Detect which cell encompasses the target text, then output its [X, Y] center coordinate. 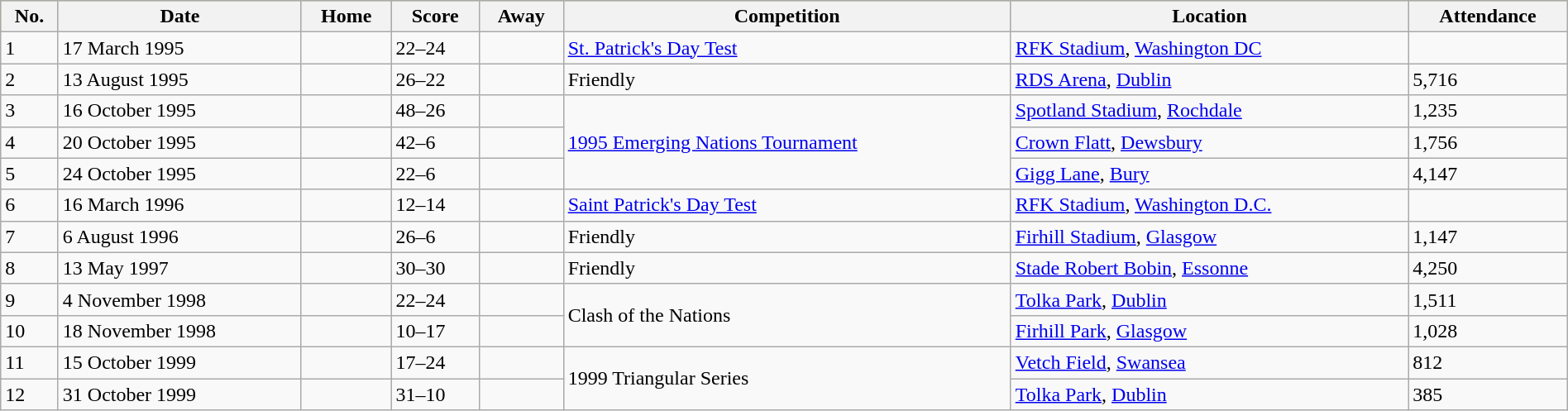
4,147 [1488, 174]
Crown Flatt, Dewsbury [1209, 142]
26–6 [435, 237]
St. Patrick's Day Test [787, 48]
Home [346, 17]
Gigg Lane, Bury [1209, 174]
16 October 1995 [179, 111]
Attendance [1488, 17]
22–6 [435, 174]
17–24 [435, 362]
812 [1488, 362]
13 August 1995 [179, 79]
RFK Stadium, Washington D.C. [1209, 205]
12 [30, 394]
30–30 [435, 268]
10 [30, 331]
Away [521, 17]
12–14 [435, 205]
Spotland Stadium, Rochdale [1209, 111]
Competition [787, 17]
Firhill Stadium, Glasgow [1209, 237]
Date [179, 17]
16 March 1996 [179, 205]
1995 Emerging Nations Tournament [787, 142]
20 October 1995 [179, 142]
31–10 [435, 394]
7 [30, 237]
18 November 1998 [179, 331]
4,250 [1488, 268]
1,756 [1488, 142]
1999 Triangular Series [787, 378]
8 [30, 268]
1,511 [1488, 299]
26–22 [435, 79]
Vetch Field, Swansea [1209, 362]
1,028 [1488, 331]
Saint Patrick's Day Test [787, 205]
6 August 1996 [179, 237]
24 October 1995 [179, 174]
RFK Stadium, Washington DC [1209, 48]
17 March 1995 [179, 48]
9 [30, 299]
2 [30, 79]
11 [30, 362]
42–6 [435, 142]
Firhill Park, Glasgow [1209, 331]
13 May 1997 [179, 268]
31 October 1999 [179, 394]
1,147 [1488, 237]
5,716 [1488, 79]
Stade Robert Bobin, Essonne [1209, 268]
Score [435, 17]
1,235 [1488, 111]
RDS Arena, Dublin [1209, 79]
Clash of the Nations [787, 315]
4 [30, 142]
Location [1209, 17]
4 November 1998 [179, 299]
48–26 [435, 111]
6 [30, 205]
5 [30, 174]
3 [30, 111]
385 [1488, 394]
10–17 [435, 331]
15 October 1999 [179, 362]
No. [30, 17]
1 [30, 48]
